Identify which cell holds the provided text, then report its [X, Y] central coordinate. 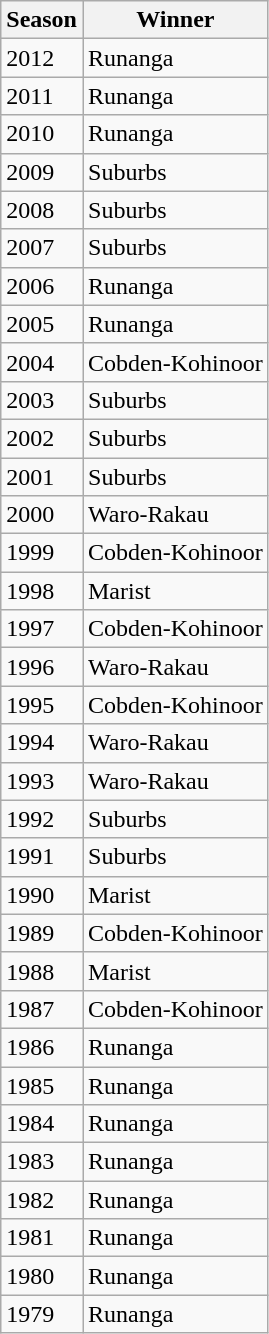
2012 [42, 58]
1983 [42, 1162]
2001 [42, 477]
1988 [42, 971]
2000 [42, 515]
1992 [42, 819]
Season [42, 20]
2003 [42, 400]
2010 [42, 134]
2006 [42, 286]
1997 [42, 629]
1986 [42, 1047]
1985 [42, 1085]
1991 [42, 857]
1979 [42, 1314]
1981 [42, 1238]
2005 [42, 324]
2007 [42, 248]
Winner [175, 20]
1999 [42, 553]
1980 [42, 1276]
1998 [42, 591]
1989 [42, 933]
1993 [42, 781]
1990 [42, 895]
1982 [42, 1200]
2008 [42, 210]
2004 [42, 362]
1987 [42, 1009]
2002 [42, 438]
1984 [42, 1124]
2011 [42, 96]
1996 [42, 667]
2009 [42, 172]
1995 [42, 705]
1994 [42, 743]
